For the text-containing cell, return its midpoint in (x, y) coordinate format. 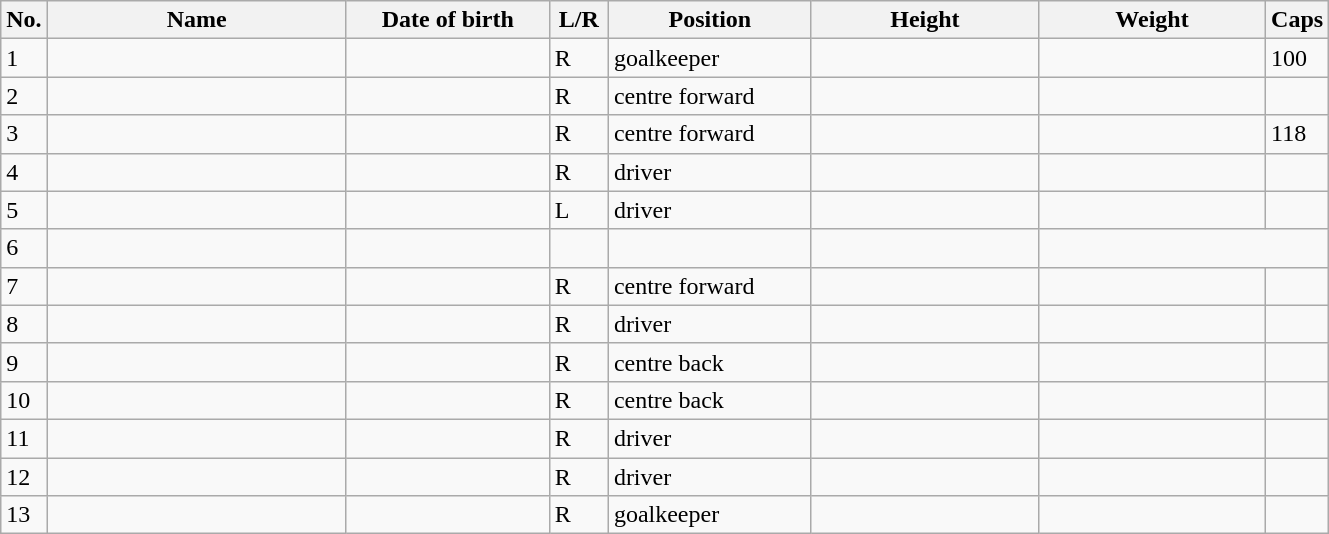
Weight (1152, 20)
8 (24, 324)
1 (24, 58)
Height (924, 20)
4 (24, 172)
100 (1298, 58)
Caps (1298, 20)
L/R (578, 20)
Date of birth (448, 20)
7 (24, 286)
10 (24, 400)
Position (710, 20)
L (578, 210)
11 (24, 438)
12 (24, 477)
6 (24, 248)
No. (24, 20)
118 (1298, 134)
2 (24, 96)
9 (24, 362)
3 (24, 134)
Name (196, 20)
13 (24, 515)
5 (24, 210)
